Determine the (X, Y) coordinate at the center of the cell enclosing the given text.  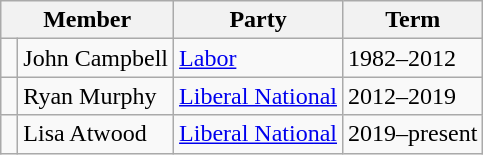
Labor (258, 58)
2012–2019 (413, 96)
Member (88, 20)
John Campbell (96, 58)
Party (258, 20)
1982–2012 (413, 58)
Lisa Atwood (96, 134)
Ryan Murphy (96, 96)
2019–present (413, 134)
Term (413, 20)
